Extract the (x, y) coordinate from the center of the cell holding the provided text.  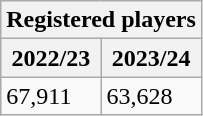
2022/23 (51, 58)
Registered players (102, 20)
67,911 (51, 96)
2023/24 (151, 58)
63,628 (151, 96)
